Return the [x, y] coordinate for the center point of the cell that contains the specified text.  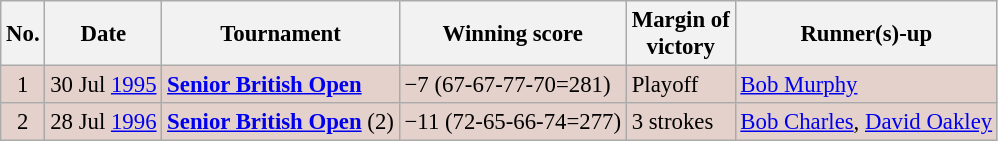
1 [23, 85]
−11 (72-65-66-74=277) [512, 122]
Margin ofvictory [680, 34]
−7 (67-67-77-70=281) [512, 85]
3 strokes [680, 122]
Bob Murphy [866, 85]
Tournament [280, 34]
2 [23, 122]
No. [23, 34]
Senior British Open [280, 85]
28 Jul 1996 [104, 122]
Date [104, 34]
Bob Charles, David Oakley [866, 122]
30 Jul 1995 [104, 85]
Playoff [680, 85]
Runner(s)-up [866, 34]
Winning score [512, 34]
Senior British Open (2) [280, 122]
